Locate the cell with the specified text and output its (X, Y) center coordinate. 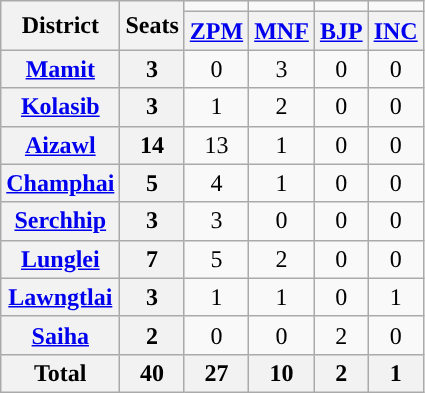
Mamit (60, 69)
Saiha (60, 335)
Lawngtlai (60, 297)
ZPM (216, 31)
40 (152, 373)
BJP (341, 31)
14 (152, 145)
7 (152, 259)
MNF (282, 31)
INC (396, 31)
13 (216, 145)
Total (60, 373)
Aizawl (60, 145)
10 (282, 373)
Kolasib (60, 107)
Serchhip (60, 221)
District (60, 26)
Champhai (60, 183)
4 (216, 183)
27 (216, 373)
Lunglei (60, 259)
Seats (152, 26)
